Return the [X, Y] coordinate for the center point of the cell that contains the specified text.  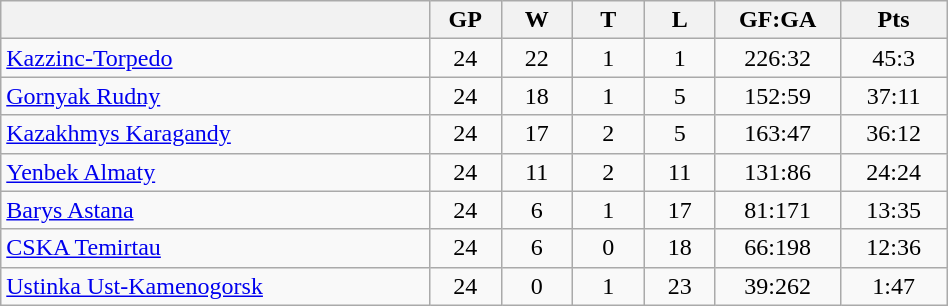
W [536, 20]
Pts [894, 20]
Kazzinc-Torpedo [216, 58]
22 [536, 58]
163:47 [778, 134]
Gornyak Rudny [216, 96]
GF:GA [778, 20]
23 [680, 286]
Kazakhmys Karagandy [216, 134]
226:32 [778, 58]
Yenbek Almaty [216, 172]
66:198 [778, 248]
45:3 [894, 58]
Ustinka Ust-Kamenogorsk [216, 286]
81:171 [778, 210]
13:35 [894, 210]
CSKA Temirtau [216, 248]
37:11 [894, 96]
T [608, 20]
12:36 [894, 248]
GP [466, 20]
1:47 [894, 286]
Barys Astana [216, 210]
36:12 [894, 134]
39:262 [778, 286]
152:59 [778, 96]
L [680, 20]
24:24 [894, 172]
131:86 [778, 172]
